From the cell containing the given text, extract its center point as [X, Y] coordinate. 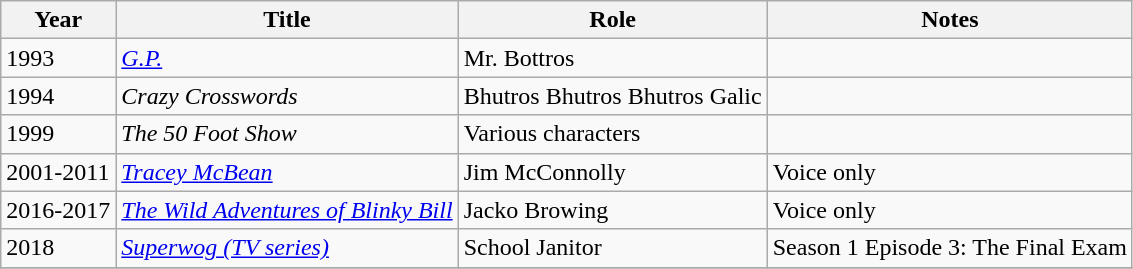
Mr. Bottros [612, 58]
Season 1 Episode 3: The Final Exam [950, 248]
School Janitor [612, 248]
Tracey McBean [287, 172]
Notes [950, 20]
Jim McConnolly [612, 172]
2018 [58, 248]
Role [612, 20]
G.P. [287, 58]
The 50 Foot Show [287, 134]
Crazy Crosswords [287, 96]
1994 [58, 96]
1993 [58, 58]
2001-2011 [58, 172]
Various characters [612, 134]
1999 [58, 134]
Title [287, 20]
2016-2017 [58, 210]
Jacko Browing [612, 210]
Year [58, 20]
Superwog (TV series) [287, 248]
The Wild Adventures of Blinky Bill [287, 210]
Bhutros Bhutros Bhutros Galic [612, 96]
